Find where the given text appears and provide that cell's center as [X, Y] coordinate. 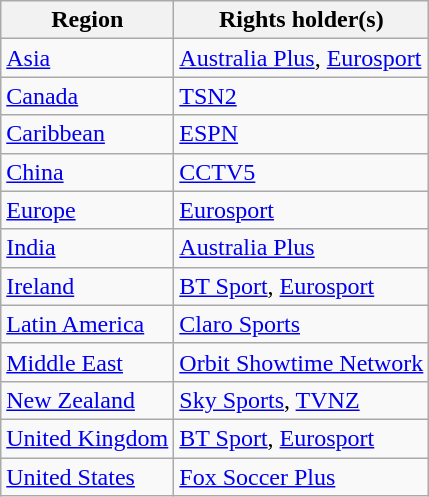
China [88, 172]
Europe [88, 210]
Australia Plus [302, 248]
Australia Plus, Eurosport [302, 58]
Region [88, 20]
United Kingdom [88, 438]
Ireland [88, 286]
Orbit Showtime Network [302, 362]
Eurosport [302, 210]
Asia [88, 58]
Fox Soccer Plus [302, 477]
Latin America [88, 324]
New Zealand [88, 400]
TSN2 [302, 96]
India [88, 248]
Claro Sports [302, 324]
Rights holder(s) [302, 20]
Caribbean [88, 134]
Canada [88, 96]
CCTV5 [302, 172]
Middle East [88, 362]
United States [88, 477]
ESPN [302, 134]
Sky Sports, TVNZ [302, 400]
